Return the [X, Y] coordinate for the center point of the cell that contains the specified text.  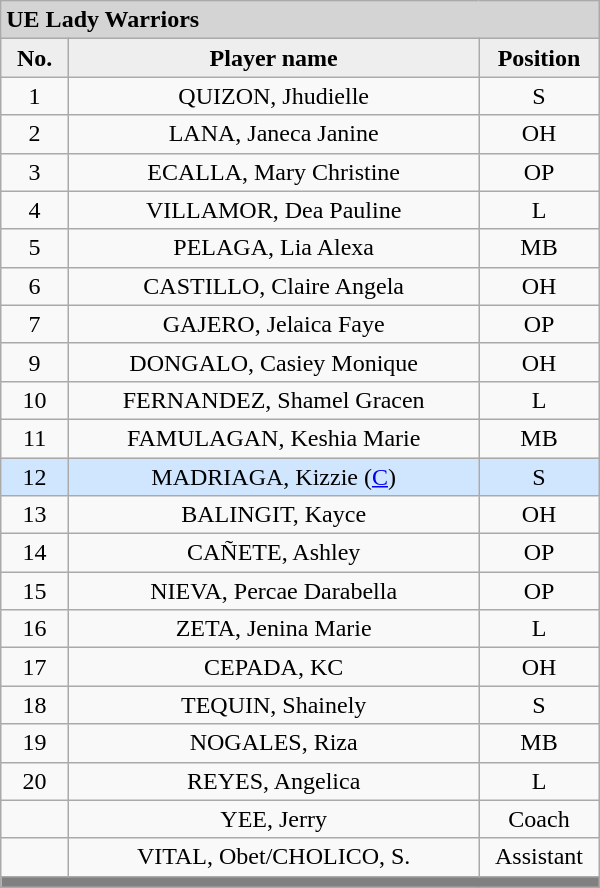
MADRIAGA, Kizzie (C) [274, 477]
BALINGIT, Kayce [274, 515]
3 [35, 172]
Player name [274, 58]
20 [35, 781]
9 [35, 362]
11 [35, 438]
YEE, Jerry [274, 819]
2 [35, 134]
UE Lady Warriors [300, 20]
6 [35, 286]
14 [35, 553]
Coach [539, 819]
12 [35, 477]
Position [539, 58]
VILLAMOR, Dea Pauline [274, 210]
18 [35, 705]
CEPADA, KC [274, 667]
15 [35, 591]
NOGALES, Riza [274, 743]
GAJERO, Jelaica Faye [274, 324]
19 [35, 743]
4 [35, 210]
13 [35, 515]
17 [35, 667]
TEQUIN, Shainely [274, 705]
REYES, Angelica [274, 781]
FAMULAGAN, Keshia Marie [274, 438]
5 [35, 248]
ZETA, Jenina Marie [274, 629]
DONGALO, Casiey Monique [274, 362]
7 [35, 324]
16 [35, 629]
10 [35, 400]
No. [35, 58]
VITAL, Obet/CHOLICO, S. [274, 857]
CAÑETE, Ashley [274, 553]
1 [35, 96]
LANA, Janeca Janine [274, 134]
ECALLA, Mary Christine [274, 172]
QUIZON, Jhudielle [274, 96]
CASTILLO, Claire Angela [274, 286]
PELAGA, Lia Alexa [274, 248]
FERNANDEZ, Shamel Gracen [274, 400]
NIEVA, Percae Darabella [274, 591]
Assistant [539, 857]
